Return (X, Y) of the center of cell containing provided text 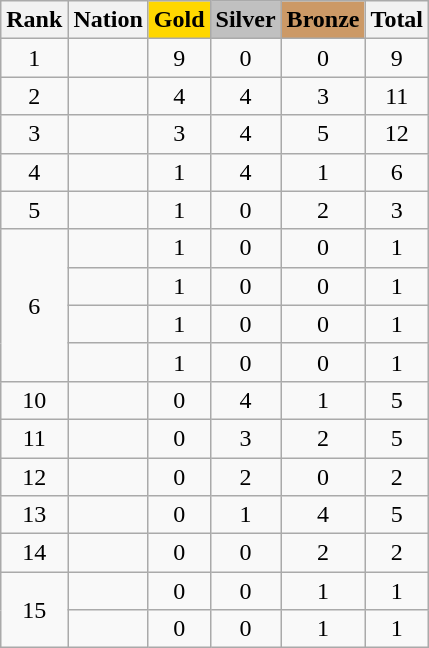
15 (34, 610)
10 (34, 400)
Bronze (323, 20)
14 (34, 553)
Nation (108, 20)
Gold (179, 20)
Rank (34, 20)
Total (397, 20)
Silver (246, 20)
13 (34, 515)
